Return [x, y] of the center of cell containing provided text 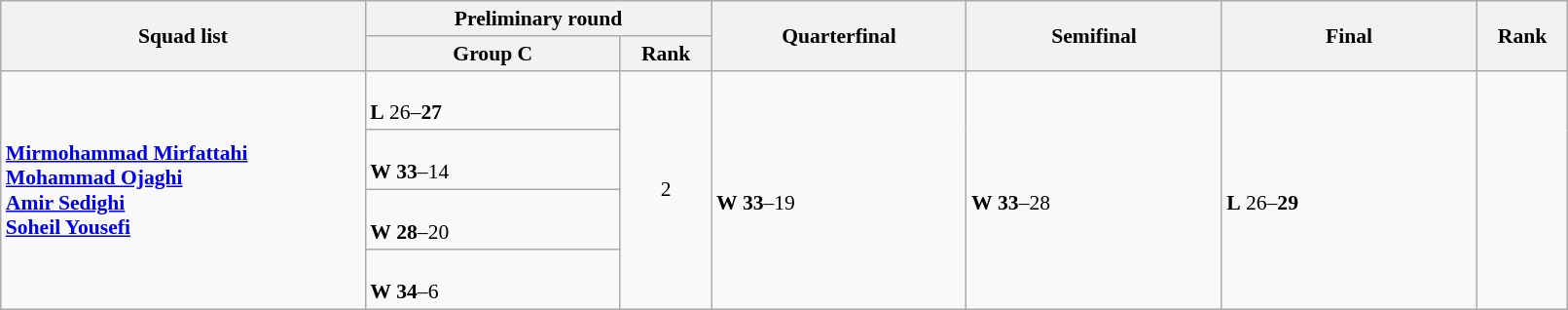
W 34–6 [492, 279]
W 33–28 [1094, 189]
W 33–19 [839, 189]
Preliminary round [538, 19]
Semifinal [1094, 35]
Squad list [183, 35]
Group C [492, 54]
Final [1349, 35]
2 [666, 189]
Mirmohammad MirfattahiMohammad OjaghiAmir SedighiSoheil Yousefi [183, 189]
Quarterfinal [839, 35]
W 28–20 [492, 220]
L 26–27 [492, 99]
W 33–14 [492, 160]
L 26–29 [1349, 189]
